Locate the cell with the specified text and output its [X, Y] center coordinate. 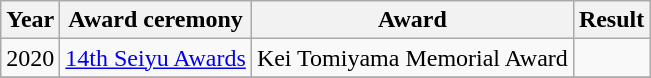
Kei Tomiyama Memorial Award [412, 58]
Result [611, 20]
Award ceremony [156, 20]
2020 [30, 58]
Award [412, 20]
14th Seiyu Awards [156, 58]
Year [30, 20]
